Find where the given text appears and provide that cell's center as [x, y] coordinate. 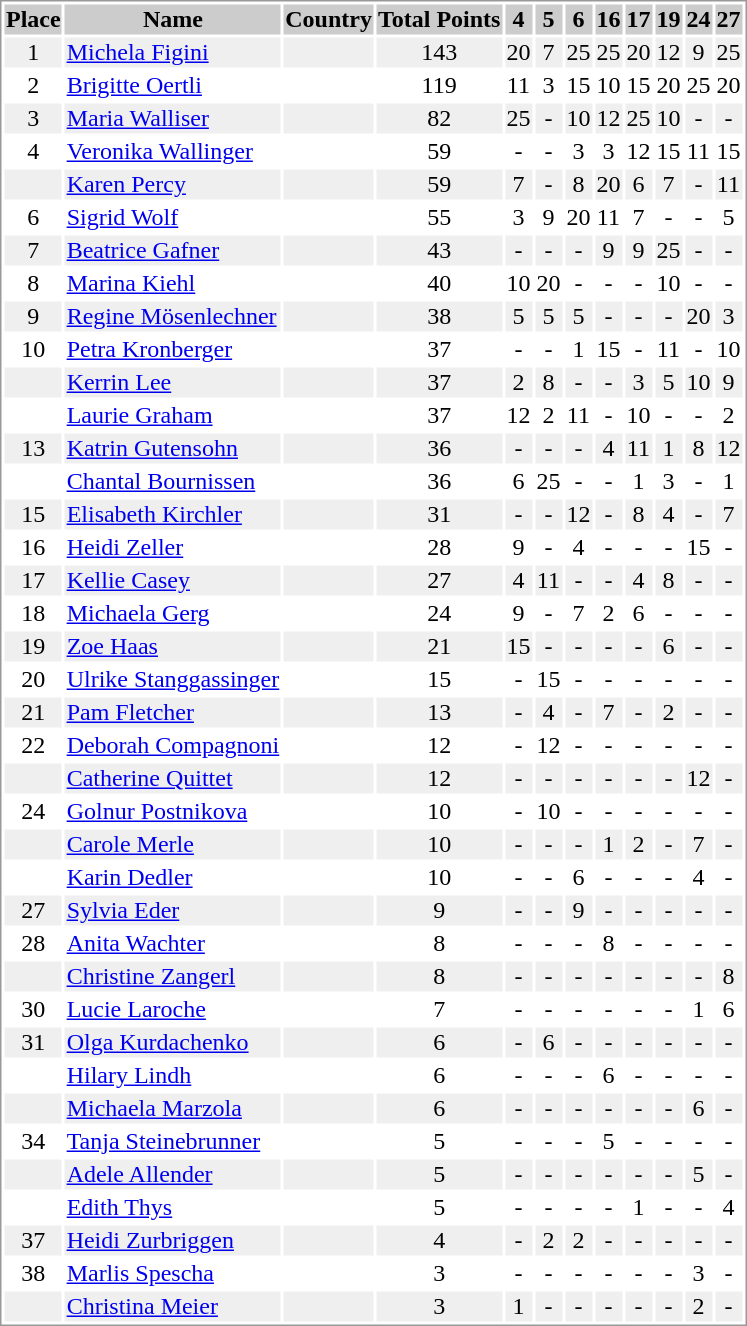
Anita Wachter [173, 943]
Name [173, 19]
Veronika Wallinger [173, 151]
Regine Mösenlechner [173, 317]
Place [33, 19]
Sylvia Eder [173, 911]
55 [438, 217]
Golnur Postnikova [173, 811]
40 [438, 283]
Chantal Bournissen [173, 481]
Lucie Laroche [173, 1009]
Total Points [438, 19]
Michaela Marzola [173, 1109]
Kellie Casey [173, 581]
Edith Thys [173, 1207]
Petra Kronberger [173, 349]
18 [33, 613]
Elisabeth Kirchler [173, 515]
Carole Merle [173, 845]
30 [33, 1009]
Karin Dedler [173, 877]
Heidi Zurbriggen [173, 1241]
Catherine Quittet [173, 779]
Ulrike Stanggassinger [173, 679]
Beatrice Gafner [173, 251]
Christine Zangerl [173, 977]
Pam Fletcher [173, 713]
22 [33, 745]
Christina Meier [173, 1307]
Katrin Gutensohn [173, 449]
Tanja Steinebrunner [173, 1141]
34 [33, 1141]
143 [438, 53]
119 [438, 85]
Michela Figini [173, 53]
Maria Walliser [173, 119]
Michaela Gerg [173, 613]
43 [438, 251]
Adele Allender [173, 1175]
Marlis Spescha [173, 1273]
82 [438, 119]
Hilary Lindh [173, 1075]
Sigrid Wolf [173, 217]
Olga Kurdachenko [173, 1043]
Marina Kiehl [173, 283]
Brigitte Oertli [173, 85]
Kerrin Lee [173, 383]
Deborah Compagnoni [173, 745]
Karen Percy [173, 185]
Heidi Zeller [173, 547]
Country [329, 19]
Zoe Haas [173, 647]
Laurie Graham [173, 415]
